Return the (x, y) coordinate for the center point of the cell that contains the specified text.  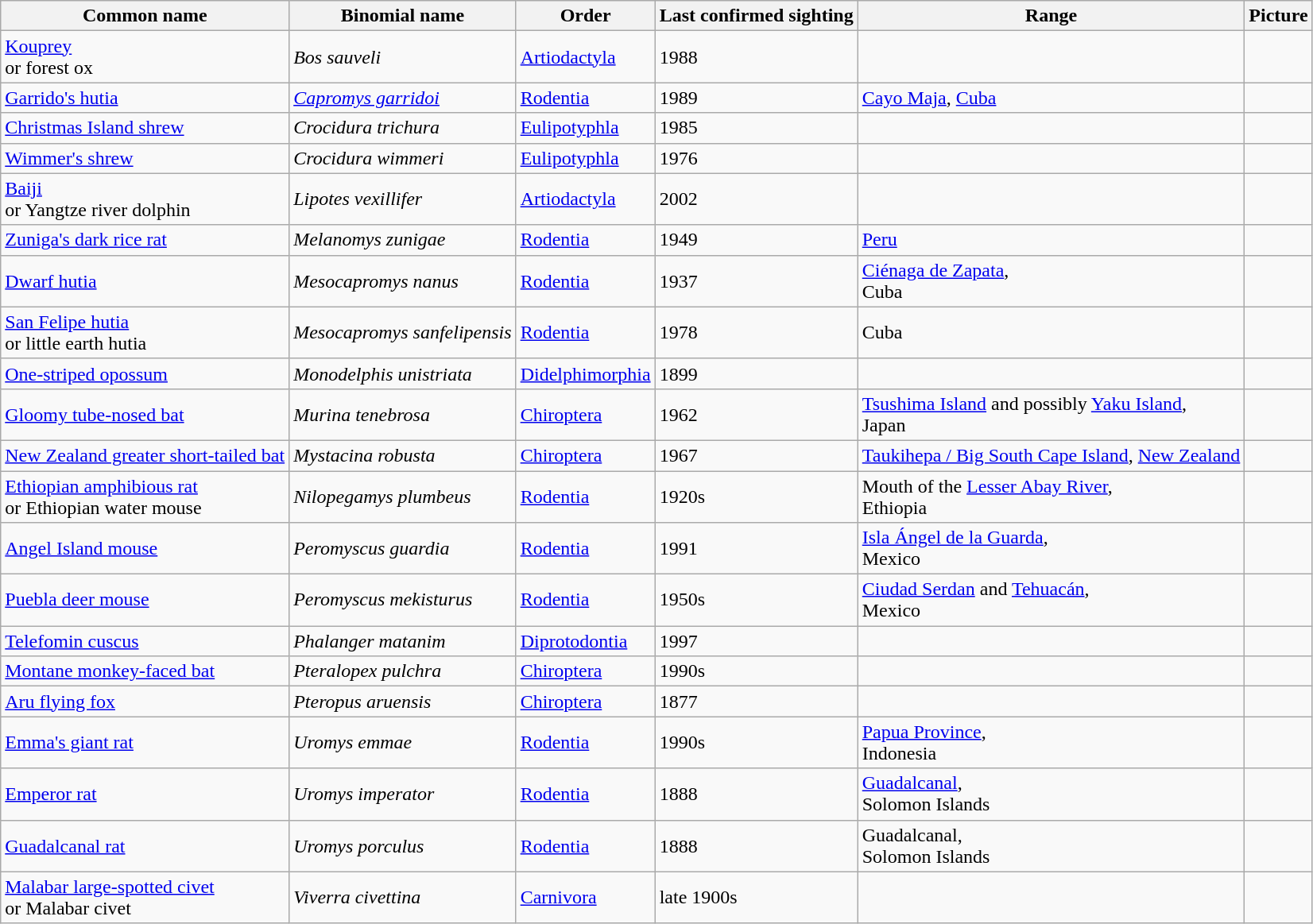
1978 (757, 332)
Zuniga's dark rice rat (145, 240)
Mesocapromys nanus (402, 281)
Ethiopian amphibious rator Ethiopian water mouse (145, 496)
Melanomys zunigae (402, 240)
Aru flying fox (145, 702)
1985 (757, 128)
late 1900s (757, 898)
Uromys imperator (402, 794)
Range (1051, 16)
Crocidura wimmeri (402, 158)
1920s (757, 496)
Cayo Maja, Cuba (1051, 98)
Pteropus aruensis (402, 702)
Pteralopex pulchra (402, 671)
1899 (757, 373)
Mesocapromys sanfelipensis (402, 332)
Peru (1051, 240)
Angel Island mouse (145, 548)
Carnivora (585, 898)
One-striped opossum (145, 373)
Capromys garridoi (402, 98)
Puebla deer mouse (145, 601)
Garrido's hutia (145, 98)
Viverra civettina (402, 898)
1997 (757, 641)
Bos sauveli (402, 57)
Binomial name (402, 16)
Telefomin cuscus (145, 641)
Mystacina robusta (402, 455)
Ciudad Serdan and Tehuacán,Mexico (1051, 601)
Last confirmed sighting (757, 16)
Koupreyor forest ox (145, 57)
1937 (757, 281)
Isla Ángel de la Guarda,Mexico (1051, 548)
Cuba (1051, 332)
Ciénaga de Zapata,Cuba (1051, 281)
Order (585, 16)
Taukihepa / Big South Cape Island, New Zealand (1051, 455)
Gloomy tube-nosed bat (145, 415)
Montane monkey-faced bat (145, 671)
1950s (757, 601)
San Felipe hutiaor little earth hutia (145, 332)
1989 (757, 98)
Nilopegamys plumbeus (402, 496)
Uromys emmae (402, 742)
Emma's giant rat (145, 742)
1949 (757, 240)
New Zealand greater short-tailed bat (145, 455)
Tsushima Island and possibly Yaku Island,Japan (1051, 415)
Monodelphis unistriata (402, 373)
1877 (757, 702)
1991 (757, 548)
Common name (145, 16)
Peromyscus guardia (402, 548)
1976 (757, 158)
Peromyscus mekisturus (402, 601)
Papua Province,Indonesia (1051, 742)
2002 (757, 199)
Diprotodontia (585, 641)
Lipotes vexillifer (402, 199)
Emperor rat (145, 794)
Didelphimorphia (585, 373)
Uromys porculus (402, 845)
Picture (1278, 16)
1962 (757, 415)
Malabar large-spotted civetor Malabar civet (145, 898)
Dwarf hutia (145, 281)
1967 (757, 455)
Phalanger matanim (402, 641)
Mouth of the Lesser Abay River,Ethiopia (1051, 496)
Murina tenebrosa (402, 415)
Wimmer's shrew (145, 158)
Crocidura trichura (402, 128)
Christmas Island shrew (145, 128)
1988 (757, 57)
Baijior Yangtze river dolphin (145, 199)
Guadalcanal rat (145, 845)
